Pinpoint the cell where the given text exists, returning its (x, y) midpoint coordinate. 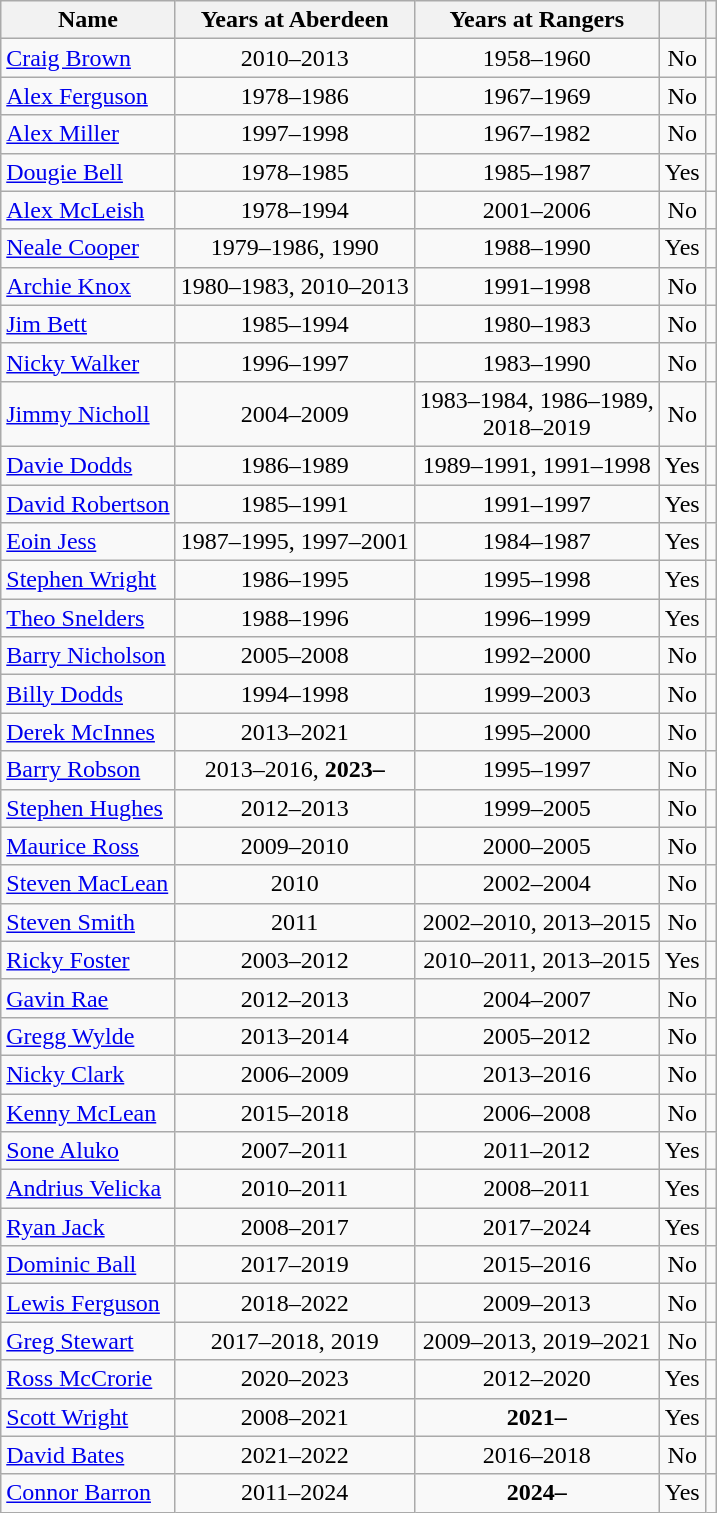
2011 (294, 922)
1988–1990 (536, 248)
Alex McLeish (88, 210)
2013–2014 (294, 1036)
1978–1985 (294, 172)
2004–2009 (294, 414)
2021–2022 (294, 1455)
Steven Smith (88, 922)
Derek McInnes (88, 732)
1997–1998 (294, 134)
1980–1983 (536, 324)
2006–2009 (294, 1074)
Stephen Hughes (88, 808)
2021– (536, 1417)
1985–1991 (294, 503)
Connor Barron (88, 1493)
2017–2024 (536, 1227)
Maurice Ross (88, 846)
1995–1997 (536, 770)
Alex Ferguson (88, 96)
Gavin Rae (88, 998)
Dougie Bell (88, 172)
2009–2013 (536, 1303)
1992–2000 (536, 656)
2018–2022 (294, 1303)
1988–1996 (294, 618)
Years at Rangers (536, 20)
1958–1960 (536, 58)
2010–2011, 2013–2015 (536, 960)
2005–2008 (294, 656)
2003–2012 (294, 960)
1995–2000 (536, 732)
1989–1991, 1991–1998 (536, 465)
1983–1990 (536, 362)
Barry Robson (88, 770)
1987–1995, 1997–2001 (294, 542)
2017–2019 (294, 1265)
2007–2011 (294, 1151)
2010–2013 (294, 58)
2005–2012 (536, 1036)
Davie Dodds (88, 465)
1967–1982 (536, 134)
Ross McCrorie (88, 1379)
Eoin Jess (88, 542)
2004–2007 (536, 998)
Kenny McLean (88, 1113)
1999–2003 (536, 694)
Jim Bett (88, 324)
David Bates (88, 1455)
Nicky Clark (88, 1074)
2013–2016 (536, 1074)
Jimmy Nicholl (88, 414)
2012–2020 (536, 1379)
2015–2018 (294, 1113)
Ryan Jack (88, 1227)
2008–2011 (536, 1189)
2013–2016, 2023– (294, 770)
2001–2006 (536, 210)
1996–1997 (294, 362)
1999–2005 (536, 808)
David Robertson (88, 503)
Stephen Wright (88, 580)
1979–1986, 1990 (294, 248)
2017–2018, 2019 (294, 1341)
2000–2005 (536, 846)
1991–1998 (536, 286)
2024– (536, 1493)
Steven MacLean (88, 884)
2011–2024 (294, 1493)
Theo Snelders (88, 618)
2016–2018 (536, 1455)
Name (88, 20)
Greg Stewart (88, 1341)
Andrius Velicka (88, 1189)
1994–1998 (294, 694)
2010–2011 (294, 1189)
Nicky Walker (88, 362)
1967–1969 (536, 96)
Alex Miller (88, 134)
Ricky Foster (88, 960)
2002–2010, 2013–2015 (536, 922)
Lewis Ferguson (88, 1303)
1978–1986 (294, 96)
2020–2023 (294, 1379)
2010 (294, 884)
2009–2013, 2019–2021 (536, 1341)
1986–1989 (294, 465)
1986–1995 (294, 580)
Billy Dodds (88, 694)
1985–1987 (536, 172)
Sone Aluko (88, 1151)
1983–1984, 1986–1989,2018–2019 (536, 414)
1978–1994 (294, 210)
Barry Nicholson (88, 656)
2008–2021 (294, 1417)
Archie Knox (88, 286)
Gregg Wylde (88, 1036)
1985–1994 (294, 324)
1996–1999 (536, 618)
Dominic Ball (88, 1265)
1984–1987 (536, 542)
2013–2021 (294, 732)
1995–1998 (536, 580)
Years at Aberdeen (294, 20)
Craig Brown (88, 58)
2009–2010 (294, 846)
1980–1983, 2010–2013 (294, 286)
2002–2004 (536, 884)
2008–2017 (294, 1227)
Neale Cooper (88, 248)
Scott Wright (88, 1417)
1991–1997 (536, 503)
2006–2008 (536, 1113)
2011–2012 (536, 1151)
2015–2016 (536, 1265)
